Identify which cell holds the provided text, then report its (X, Y) central coordinate. 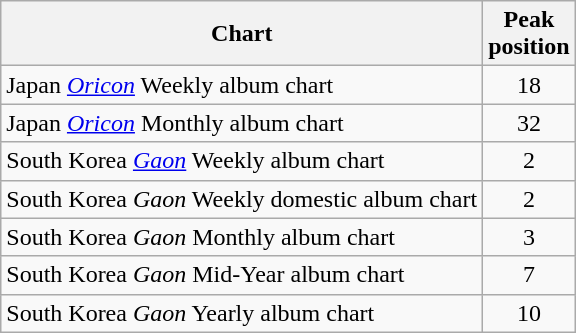
South Korea Gaon Weekly domestic album chart (242, 199)
Japan Oricon Monthly album chart (242, 123)
South Korea Gaon Weekly album chart (242, 161)
10 (529, 313)
South Korea Gaon Yearly album chart (242, 313)
3 (529, 237)
South Korea Gaon Mid-Year album chart (242, 275)
South Korea Gaon Monthly album chart (242, 237)
7 (529, 275)
18 (529, 85)
Japan Oricon Weekly album chart (242, 85)
32 (529, 123)
Chart (242, 34)
Peakposition (529, 34)
